Capture the cell that displays the provided text and extract its [x, y] central coordinate. 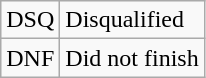
Disqualified [132, 20]
DSQ [30, 20]
DNF [30, 58]
Did not finish [132, 58]
